Capture the cell that displays the provided text and extract its [X, Y] central coordinate. 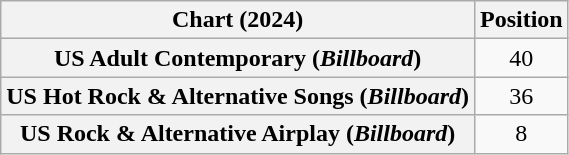
Chart (2024) [238, 20]
Position [521, 20]
40 [521, 58]
8 [521, 134]
36 [521, 96]
US Adult Contemporary (Billboard) [238, 58]
US Hot Rock & Alternative Songs (Billboard) [238, 96]
US Rock & Alternative Airplay (Billboard) [238, 134]
